Identify which cell holds the provided text, then report its (x, y) central coordinate. 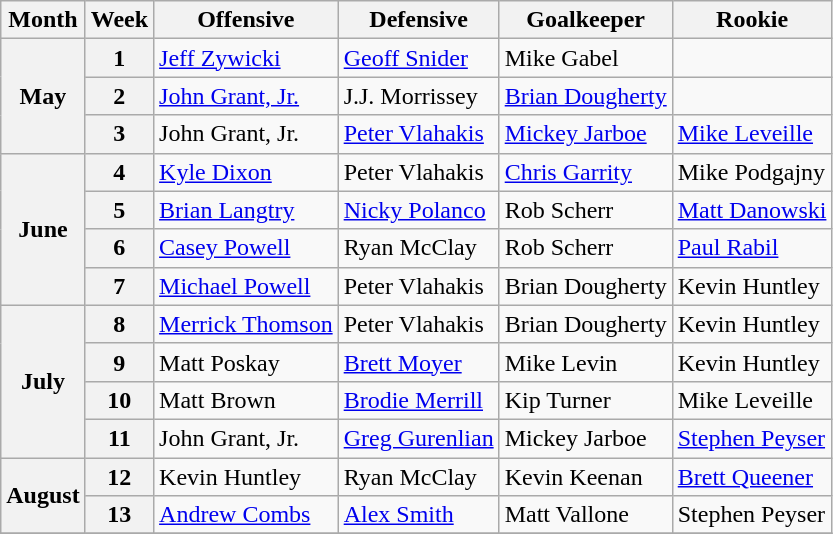
August (43, 496)
Offensive (246, 20)
May (43, 96)
Goalkeeper (586, 20)
Mike Levin (586, 362)
July (43, 381)
Paul Rabil (752, 248)
8 (119, 324)
Geoff Snider (418, 58)
Mike Gabel (586, 58)
Month (43, 20)
June (43, 229)
Matt Brown (246, 400)
9 (119, 362)
Andrew Combs (246, 515)
11 (119, 438)
5 (119, 210)
Chris Garrity (586, 172)
2 (119, 96)
3 (119, 134)
7 (119, 286)
Brett Queener (752, 477)
13 (119, 515)
Matt Vallone (586, 515)
Week (119, 20)
Kip Turner (586, 400)
12 (119, 477)
6 (119, 248)
Kevin Keenan (586, 477)
10 (119, 400)
Defensive (418, 20)
Alex Smith (418, 515)
Rookie (752, 20)
Brian Langtry (246, 210)
Nicky Polanco (418, 210)
Casey Powell (246, 248)
1 (119, 58)
4 (119, 172)
Jeff Zywicki (246, 58)
Merrick Thomson (246, 324)
Matt Danowski (752, 210)
Greg Gurenlian (418, 438)
Kyle Dixon (246, 172)
Michael Powell (246, 286)
Brett Moyer (418, 362)
Brodie Merrill (418, 400)
Matt Poskay (246, 362)
J.J. Morrissey (418, 96)
Mike Podgajny (752, 172)
